Locate the cell with the specified text and output its [x, y] center coordinate. 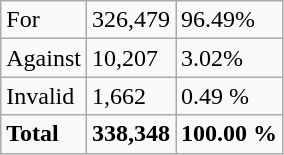
For [44, 20]
1,662 [130, 96]
96.49% [230, 20]
0.49 % [230, 96]
Total [44, 134]
100.00 % [230, 134]
Against [44, 58]
338,348 [130, 134]
326,479 [130, 20]
3.02% [230, 58]
10,207 [130, 58]
Invalid [44, 96]
